Extract the (x, y) coordinate from the center of the cell holding the provided text.  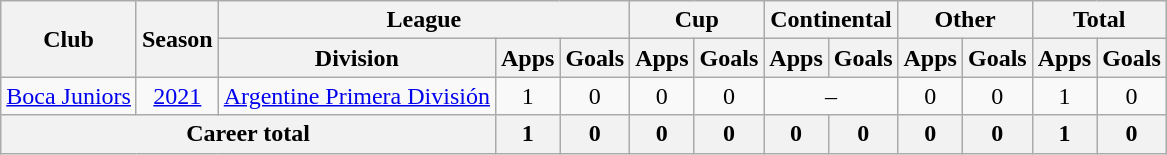
Argentine Primera División (356, 96)
Continental (831, 20)
Cup (697, 20)
Total (1099, 20)
Club (69, 39)
2021 (177, 96)
Career total (248, 134)
Boca Juniors (69, 96)
Division (356, 58)
Season (177, 39)
League (424, 20)
– (831, 96)
Other (965, 20)
